Determine the [X, Y] coordinate at the center of the cell enclosing the given text.  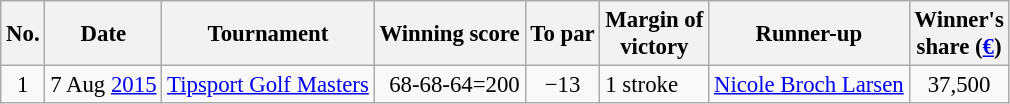
Runner-up [809, 34]
Margin ofvictory [654, 34]
7 Aug 2015 [104, 85]
To par [562, 34]
1 stroke [654, 85]
37,500 [959, 85]
−13 [562, 85]
Nicole Broch Larsen [809, 85]
Tipsport Golf Masters [268, 85]
68-68-64=200 [450, 85]
Winner'sshare (€) [959, 34]
Winning score [450, 34]
Tournament [268, 34]
Date [104, 34]
No. [23, 34]
1 [23, 85]
